Capture the cell that displays the provided text and extract its (X, Y) central coordinate. 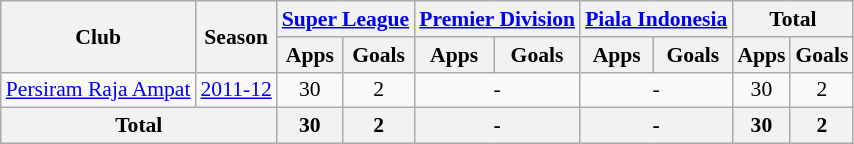
Super League (346, 19)
Season (236, 36)
Persiram Raja Ampat (98, 90)
Premier Division (497, 19)
2011-12 (236, 90)
Club (98, 36)
Piala Indonesia (656, 19)
